Determine the (X, Y) coordinate at the center of the cell enclosing the given text.  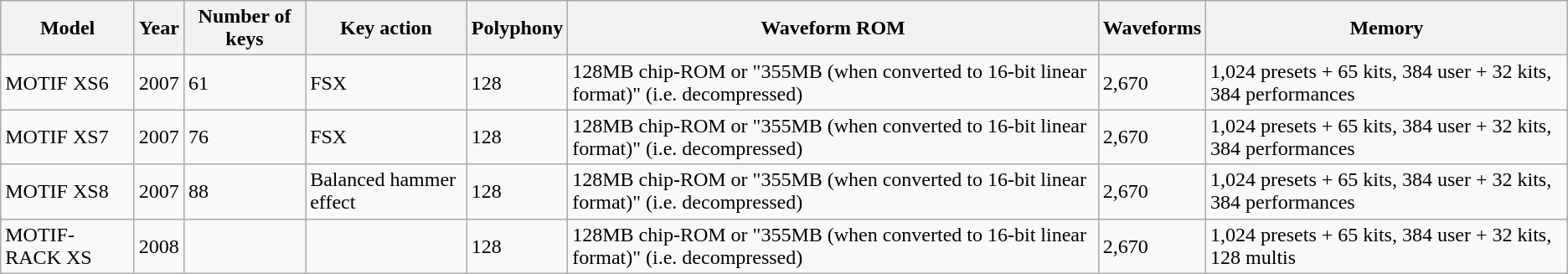
MOTIF XS6 (68, 82)
2008 (159, 246)
Polyphony (517, 28)
MOTIF XS8 (68, 191)
MOTIF-RACK XS (68, 246)
Year (159, 28)
Memory (1387, 28)
61 (245, 82)
MOTIF XS7 (68, 137)
76 (245, 137)
1,024 presets + 65 kits, 384 user + 32 kits, 128 multis (1387, 246)
Key action (387, 28)
Waveform ROM (833, 28)
88 (245, 191)
Model (68, 28)
Number of keys (245, 28)
Waveforms (1152, 28)
Balanced hammer effect (387, 191)
